Locate the cell with the specified text and output its (X, Y) center coordinate. 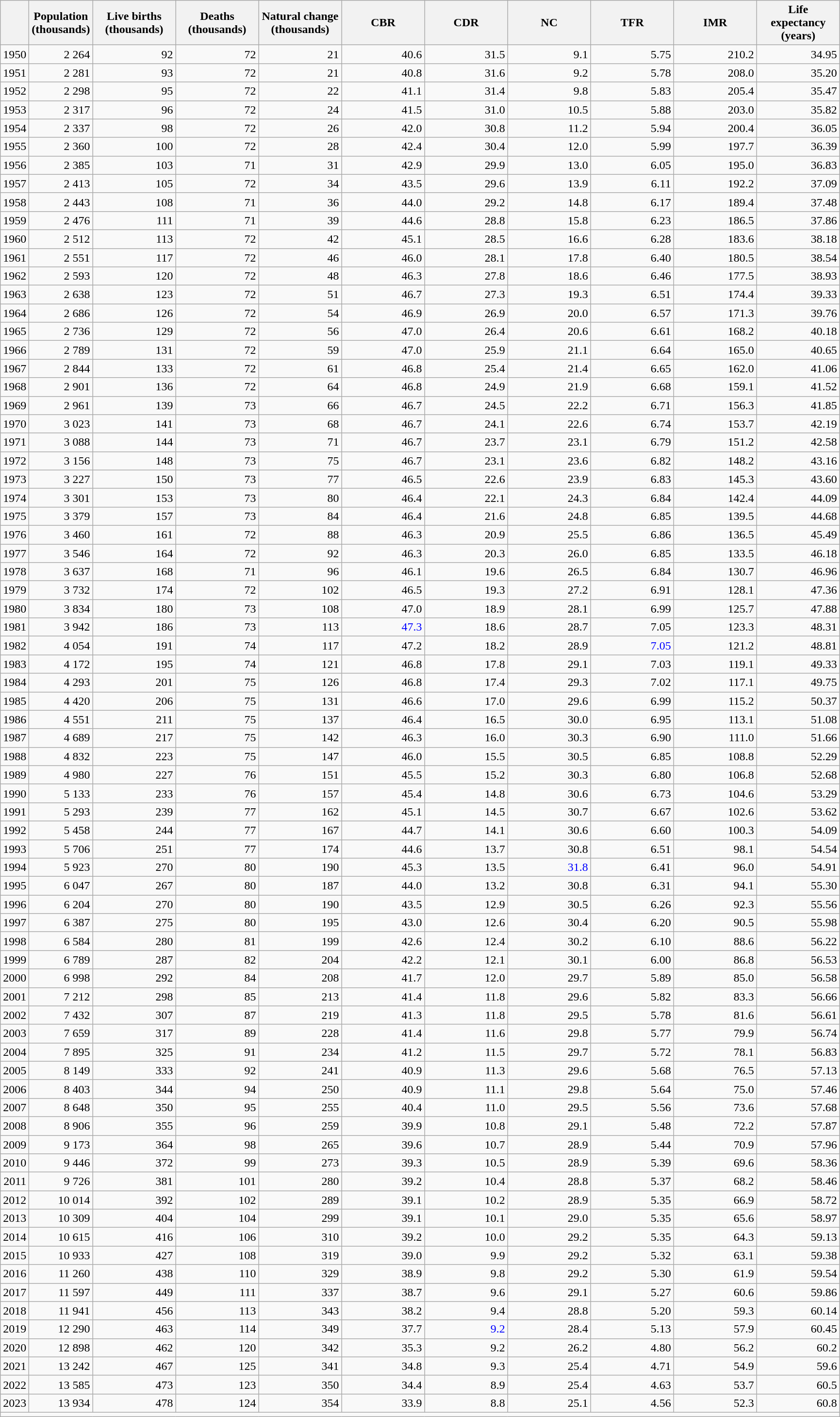
63.1 (715, 1255)
57.46 (798, 1089)
5.94 (632, 128)
197.7 (715, 147)
5.89 (632, 978)
319 (300, 1255)
2012 (15, 1200)
87 (217, 1015)
1991 (15, 812)
24.5 (466, 405)
1962 (15, 276)
37.09 (798, 183)
6.28 (632, 239)
3 156 (61, 461)
24.1 (466, 424)
60.5 (798, 1384)
298 (134, 997)
205.4 (715, 91)
9 446 (61, 1163)
223 (134, 756)
60.45 (798, 1329)
61.9 (715, 1274)
6.71 (632, 405)
3 942 (61, 627)
164 (134, 553)
10 615 (61, 1237)
12.1 (466, 960)
58.97 (798, 1218)
6.23 (632, 220)
1956 (15, 165)
2 264 (61, 54)
39.3 (383, 1163)
329 (300, 1274)
6.68 (632, 387)
9 173 (61, 1144)
4 980 (61, 775)
4 054 (61, 646)
68.2 (715, 1182)
1960 (15, 239)
6.31 (632, 886)
38.9 (383, 1274)
93 (134, 73)
8 403 (61, 1089)
1964 (15, 313)
13 585 (61, 1384)
3 732 (61, 590)
14.1 (466, 830)
59.13 (798, 1237)
372 (134, 1163)
136 (134, 387)
1996 (15, 904)
42.6 (383, 941)
100.3 (715, 830)
11.2 (549, 128)
416 (134, 1237)
101 (217, 1182)
64 (300, 387)
2 844 (61, 368)
404 (134, 1218)
28 (300, 147)
141 (134, 424)
48.81 (798, 646)
88.6 (715, 941)
5.32 (632, 1255)
60.6 (715, 1292)
39.6 (383, 1144)
41.06 (798, 368)
6.64 (632, 350)
48 (300, 276)
13.9 (549, 183)
42.0 (383, 128)
151 (300, 775)
6 998 (61, 978)
1966 (15, 350)
11.1 (466, 1089)
79.9 (715, 1034)
2 789 (61, 350)
81 (217, 941)
12.6 (466, 923)
124 (217, 1403)
29.9 (466, 165)
45.3 (383, 867)
5.99 (632, 147)
43.0 (383, 923)
42.2 (383, 960)
92.3 (715, 904)
39.0 (383, 1255)
187 (300, 886)
3 301 (61, 498)
28.4 (549, 1329)
NC (549, 23)
299 (300, 1218)
12.9 (466, 904)
38.18 (798, 239)
153.7 (715, 424)
142 (300, 738)
6.00 (632, 960)
9.1 (549, 54)
2 298 (61, 91)
129 (134, 332)
24.8 (549, 516)
59.3 (715, 1311)
70.9 (715, 1144)
5.72 (632, 1052)
53.29 (798, 793)
310 (300, 1237)
3 834 (61, 609)
25.5 (549, 534)
265 (300, 1144)
45.49 (798, 534)
137 (300, 719)
2003 (15, 1034)
171.3 (715, 313)
65.6 (715, 1218)
26 (300, 128)
111.0 (715, 738)
83.3 (715, 997)
16.6 (549, 239)
37.7 (383, 1329)
142.4 (715, 498)
31.0 (466, 110)
6.95 (632, 719)
1990 (15, 793)
102.6 (715, 812)
1972 (15, 461)
1985 (15, 701)
186.5 (715, 220)
8.9 (466, 1384)
59.86 (798, 1292)
2022 (15, 1384)
36.05 (798, 128)
2011 (15, 1182)
41.7 (383, 978)
133 (134, 368)
6 789 (61, 960)
6.11 (632, 183)
317 (134, 1034)
10.4 (466, 1182)
35.3 (383, 1348)
1967 (15, 368)
1992 (15, 830)
31.6 (466, 73)
10.1 (466, 1218)
16.0 (466, 738)
94.1 (715, 886)
56.66 (798, 997)
4 689 (61, 738)
5.20 (632, 1311)
349 (300, 1329)
2 443 (61, 202)
2 317 (61, 110)
4 420 (61, 701)
21.4 (549, 368)
227 (134, 775)
38.93 (798, 276)
427 (134, 1255)
210.2 (715, 54)
3 546 (61, 553)
1978 (15, 572)
5.64 (632, 1089)
10.7 (466, 1144)
1976 (15, 534)
1965 (15, 332)
54.91 (798, 867)
48.31 (798, 627)
54.9 (715, 1366)
56.83 (798, 1052)
38.7 (383, 1292)
40.65 (798, 350)
6.61 (632, 332)
251 (134, 849)
82 (217, 960)
18.2 (466, 646)
42 (300, 239)
5.83 (632, 91)
6.82 (632, 461)
9.6 (466, 1292)
99 (217, 1163)
1975 (15, 516)
162.0 (715, 368)
8 149 (61, 1070)
3 227 (61, 479)
14.5 (466, 812)
37.48 (798, 202)
5 706 (61, 849)
180 (134, 609)
30.7 (549, 812)
47.88 (798, 609)
46.9 (383, 313)
1974 (15, 498)
73.6 (715, 1107)
7.02 (632, 683)
1995 (15, 886)
22.2 (549, 405)
59.54 (798, 1274)
478 (134, 1403)
147 (300, 756)
1984 (15, 683)
31.8 (549, 867)
2004 (15, 1052)
6.41 (632, 867)
6.80 (632, 775)
66.9 (715, 1200)
2001 (15, 997)
2006 (15, 1089)
6.86 (632, 534)
1993 (15, 849)
463 (134, 1329)
2 961 (61, 405)
2008 (15, 1126)
1998 (15, 941)
41.1 (383, 91)
27.3 (466, 295)
60.8 (798, 1403)
46 (300, 258)
TFR (632, 23)
28.5 (466, 239)
20.6 (549, 332)
150 (134, 479)
72.2 (715, 1126)
228 (300, 1034)
273 (300, 1163)
5 293 (61, 812)
1994 (15, 867)
449 (134, 1292)
46.1 (383, 572)
23.9 (549, 479)
51.08 (798, 719)
473 (134, 1384)
6.67 (632, 812)
153 (134, 498)
1950 (15, 54)
8.8 (466, 1403)
13 242 (61, 1366)
56.74 (798, 1034)
104.6 (715, 793)
31.4 (466, 91)
5 133 (61, 793)
199 (300, 941)
7 212 (61, 997)
1980 (15, 609)
15.2 (466, 775)
42.9 (383, 165)
12.4 (466, 941)
24.3 (549, 498)
17.4 (466, 683)
41.5 (383, 110)
1971 (15, 442)
1982 (15, 646)
13.0 (549, 165)
183.6 (715, 239)
15.8 (549, 220)
144 (134, 442)
4.71 (632, 1366)
2 593 (61, 276)
292 (134, 978)
6 584 (61, 941)
17.0 (466, 701)
2 512 (61, 239)
60.14 (798, 1311)
22.1 (466, 498)
6 047 (61, 886)
307 (134, 1015)
255 (300, 1107)
46.18 (798, 553)
10.0 (466, 1237)
11.5 (466, 1052)
208 (300, 978)
267 (134, 886)
168.2 (715, 332)
88 (300, 534)
52.68 (798, 775)
81.6 (715, 1015)
355 (134, 1126)
1953 (15, 110)
186 (134, 627)
2 901 (61, 387)
2 476 (61, 220)
20.3 (466, 553)
19.6 (466, 572)
438 (134, 1274)
133.5 (715, 553)
68 (300, 424)
1958 (15, 202)
44.09 (798, 498)
213 (300, 997)
26.5 (549, 572)
9.4 (466, 1311)
3 023 (61, 424)
1961 (15, 258)
56.58 (798, 978)
56.61 (798, 1015)
56.53 (798, 960)
58.46 (798, 1182)
30.0 (549, 719)
30.2 (549, 941)
58.72 (798, 1200)
CDR (466, 23)
456 (134, 1311)
27.2 (549, 590)
36.83 (798, 165)
1983 (15, 664)
47.36 (798, 590)
2018 (15, 1311)
364 (134, 1144)
1968 (15, 387)
1989 (15, 775)
4.56 (632, 1403)
343 (300, 1311)
6.05 (632, 165)
7 432 (61, 1015)
259 (300, 1126)
10.2 (466, 1200)
49.33 (798, 664)
39 (300, 220)
211 (134, 719)
56.2 (715, 1348)
35.20 (798, 73)
40.8 (383, 73)
76.5 (715, 1070)
3 637 (61, 572)
1954 (15, 128)
55.56 (798, 904)
57.87 (798, 1126)
13 934 (61, 1403)
467 (134, 1366)
325 (134, 1052)
34.8 (383, 1366)
37.86 (798, 220)
1970 (15, 424)
36.39 (798, 147)
180.5 (715, 258)
41.85 (798, 405)
174.4 (715, 295)
6.60 (632, 830)
Population(thousands) (61, 23)
342 (300, 1348)
11 941 (61, 1311)
85 (217, 997)
54.09 (798, 830)
121.2 (715, 646)
1963 (15, 295)
11.6 (466, 1034)
113.1 (715, 719)
25.1 (549, 1403)
1979 (15, 590)
8 648 (61, 1107)
2005 (15, 1070)
1973 (15, 479)
333 (134, 1070)
156.3 (715, 405)
31 (300, 165)
337 (300, 1292)
5.77 (632, 1034)
4 551 (61, 719)
234 (300, 1052)
1957 (15, 183)
31.5 (466, 54)
69.6 (715, 1163)
34 (300, 183)
275 (134, 923)
42.19 (798, 424)
2 413 (61, 183)
39.9 (383, 1126)
26.0 (549, 553)
18.9 (466, 609)
52.3 (715, 1403)
Natural change(thousands) (300, 23)
2021 (15, 1366)
10 014 (61, 1200)
61 (300, 368)
42.4 (383, 147)
1999 (15, 960)
203.0 (715, 110)
5.13 (632, 1329)
219 (300, 1015)
114 (217, 1329)
125.7 (715, 609)
2017 (15, 1292)
55.98 (798, 923)
392 (134, 1200)
40.4 (383, 1107)
54.54 (798, 849)
148 (134, 461)
75.0 (715, 1089)
108.8 (715, 756)
6.26 (632, 904)
9.9 (466, 1255)
35.82 (798, 110)
344 (134, 1089)
106.8 (715, 775)
6.90 (632, 738)
123.3 (715, 627)
208.0 (715, 73)
244 (134, 830)
47.2 (383, 646)
2 686 (61, 313)
54 (300, 313)
3 379 (61, 516)
5.44 (632, 1144)
21.9 (549, 387)
2 638 (61, 295)
104 (217, 1218)
117.1 (715, 683)
2023 (15, 1403)
13.7 (466, 849)
4 293 (61, 683)
4.63 (632, 1384)
44.7 (383, 830)
115.2 (715, 701)
28.7 (549, 627)
1969 (15, 405)
125 (217, 1366)
23.7 (466, 442)
41.3 (383, 1015)
2015 (15, 1255)
381 (134, 1182)
20.0 (549, 313)
6 387 (61, 923)
6.57 (632, 313)
200.4 (715, 128)
139.5 (715, 516)
239 (134, 812)
64.3 (715, 1237)
30.1 (549, 960)
6 204 (61, 904)
11 597 (61, 1292)
159.1 (715, 387)
5.39 (632, 1163)
57.13 (798, 1070)
100 (134, 147)
11.3 (466, 1070)
2 385 (61, 165)
233 (134, 793)
201 (134, 683)
6.40 (632, 258)
6.79 (632, 442)
217 (134, 738)
462 (134, 1348)
148.2 (715, 461)
12 290 (61, 1329)
20.9 (466, 534)
145.3 (715, 479)
21.6 (466, 516)
91 (217, 1052)
1988 (15, 756)
6.10 (632, 941)
1987 (15, 738)
2 551 (61, 258)
2010 (15, 1163)
1977 (15, 553)
11 260 (61, 1274)
5.48 (632, 1126)
167 (300, 830)
23.6 (549, 461)
49.75 (798, 683)
7.03 (632, 664)
12 898 (61, 1348)
7 895 (61, 1052)
2007 (15, 1107)
5.88 (632, 110)
51 (300, 295)
27.8 (466, 276)
6.91 (632, 590)
9 726 (61, 1182)
2 281 (61, 73)
24 (300, 110)
26.4 (466, 332)
1955 (15, 147)
128.1 (715, 590)
38.2 (383, 1311)
89 (217, 1034)
287 (134, 960)
4.80 (632, 1348)
3 460 (61, 534)
Live births (thousands) (134, 23)
47.3 (383, 627)
33.9 (383, 1403)
5.56 (632, 1107)
289 (300, 1200)
IMR (715, 23)
57.96 (798, 1144)
46.6 (383, 701)
94 (217, 1089)
34.95 (798, 54)
3 088 (61, 442)
2000 (15, 978)
162 (300, 812)
121 (300, 664)
53.62 (798, 812)
38.54 (798, 258)
8 906 (61, 1126)
2009 (15, 1144)
161 (134, 534)
59 (300, 350)
45.5 (383, 775)
96.0 (715, 867)
177.5 (715, 276)
151.2 (715, 442)
1997 (15, 923)
1981 (15, 627)
6.65 (632, 368)
2 360 (61, 147)
191 (134, 646)
52.29 (798, 756)
26.9 (466, 313)
6.74 (632, 424)
4 832 (61, 756)
34.4 (383, 1384)
6.46 (632, 276)
189.4 (715, 202)
25.9 (466, 350)
250 (300, 1089)
2020 (15, 1348)
9.3 (466, 1366)
5 458 (61, 830)
2002 (15, 1015)
206 (134, 701)
10 309 (61, 1218)
1959 (15, 220)
6.73 (632, 793)
40.18 (798, 332)
39.76 (798, 313)
22 (300, 91)
35.47 (798, 91)
41.2 (383, 1052)
Deaths (thousands) (217, 23)
26.2 (549, 1348)
130.7 (715, 572)
98.1 (715, 849)
5.75 (632, 54)
136.5 (715, 534)
241 (300, 1070)
51.66 (798, 738)
43.60 (798, 479)
85.0 (715, 978)
341 (300, 1366)
6.20 (632, 923)
42.58 (798, 442)
5.30 (632, 1274)
56 (300, 332)
11.0 (466, 1107)
53.7 (715, 1384)
36 (300, 202)
29.0 (549, 1218)
2016 (15, 1274)
195.0 (715, 165)
86.8 (715, 960)
5.82 (632, 997)
2 736 (61, 332)
60.2 (798, 1348)
55.30 (798, 886)
6.83 (632, 479)
13.2 (466, 886)
50.37 (798, 701)
168 (134, 572)
204 (300, 960)
46.96 (798, 572)
119.1 (715, 664)
1952 (15, 91)
2 337 (61, 128)
66 (300, 405)
45.4 (383, 793)
21.1 (549, 350)
7 659 (61, 1034)
165.0 (715, 350)
41.52 (798, 387)
58.36 (798, 1163)
103 (134, 165)
16.5 (466, 719)
78.1 (715, 1052)
44.68 (798, 516)
110 (217, 1274)
15.5 (466, 756)
24.9 (466, 387)
5.27 (632, 1292)
1951 (15, 73)
4 172 (61, 664)
57.68 (798, 1107)
Life expectancy (years) (798, 23)
39.33 (798, 295)
105 (134, 183)
2014 (15, 1237)
40.6 (383, 54)
43.16 (798, 461)
29.3 (549, 683)
CBR (383, 23)
2019 (15, 1329)
2013 (15, 1218)
10.8 (466, 1126)
56.22 (798, 941)
6.17 (632, 202)
59.38 (798, 1255)
13.5 (466, 867)
354 (300, 1403)
139 (134, 405)
192.2 (715, 183)
10 933 (61, 1255)
5.37 (632, 1182)
57.9 (715, 1329)
90.5 (715, 923)
5 923 (61, 867)
1986 (15, 719)
59.6 (798, 1366)
106 (217, 1237)
5.68 (632, 1070)
